Pinpoint the cell where the given text exists, returning its [x, y] midpoint coordinate. 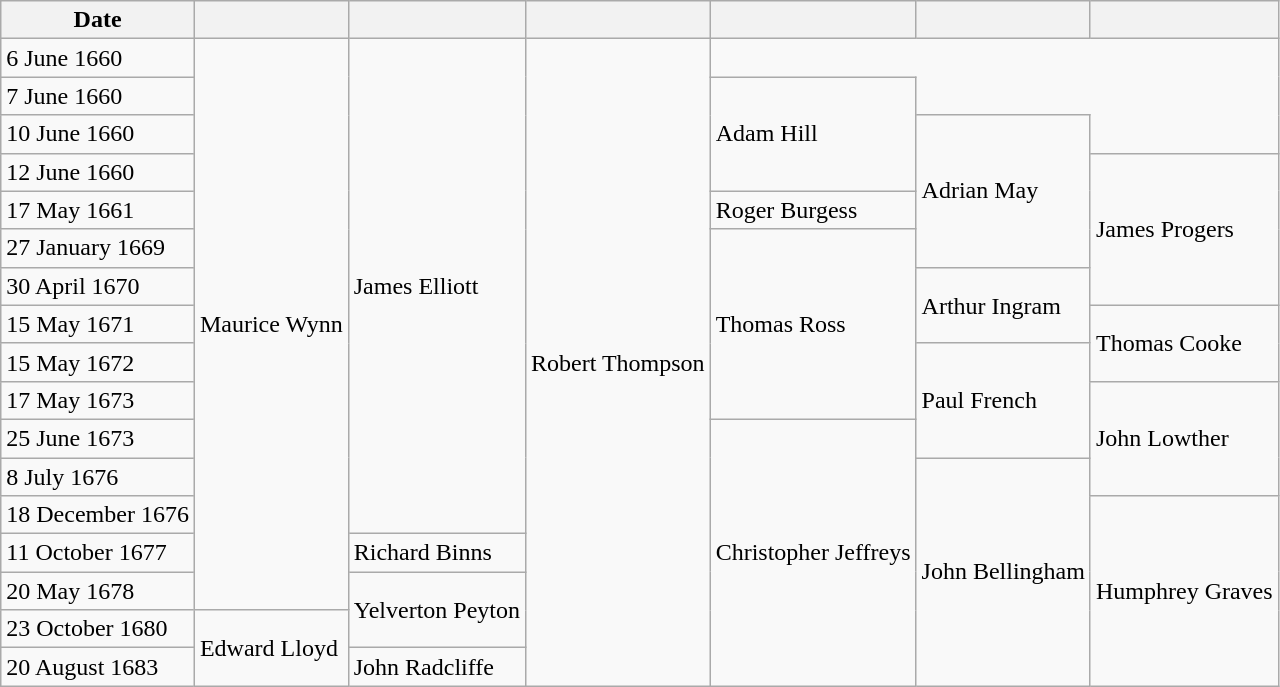
Richard Binns [436, 553]
10 June 1660 [98, 134]
Paul French [1003, 400]
23 October 1680 [98, 629]
James Progers [1184, 229]
Thomas Cooke [1184, 343]
25 June 1673 [98, 438]
Robert Thompson [618, 362]
Yelverton Peyton [436, 610]
Christopher Jeffreys [813, 552]
8 July 1676 [98, 477]
20 August 1683 [98, 667]
17 May 1673 [98, 400]
Humphrey Graves [1184, 591]
Arthur Ingram [1003, 305]
27 January 1669 [98, 248]
12 June 1660 [98, 172]
John Bellingham [1003, 572]
James Elliott [436, 286]
15 May 1672 [98, 362]
Adrian May [1003, 191]
30 April 1670 [98, 286]
20 May 1678 [98, 591]
Edward Lloyd [271, 648]
Thomas Ross [813, 324]
17 May 1661 [98, 210]
Adam Hill [813, 134]
Date [98, 20]
6 June 1660 [98, 58]
John Lowther [1184, 438]
John Radcliffe [436, 667]
11 October 1677 [98, 553]
7 June 1660 [98, 96]
Roger Burgess [813, 210]
18 December 1676 [98, 515]
15 May 1671 [98, 324]
Maurice Wynn [271, 324]
